Scan for the cell matching the given text and deliver its [x, y] coordinate at center. 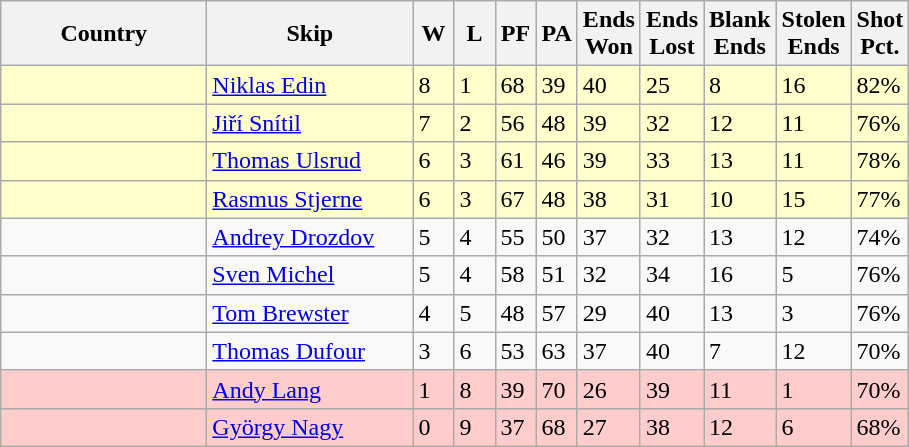
25 [672, 85]
55 [516, 237]
33 [672, 161]
Ends Lost [672, 34]
34 [672, 275]
Niklas Edin [310, 85]
78% [880, 161]
9 [474, 427]
Ends Won [608, 34]
Andy Lang [310, 389]
77% [880, 199]
61 [516, 161]
L [474, 34]
PF [516, 34]
Skip [310, 34]
Rasmus Stjerne [310, 199]
26 [608, 389]
74% [880, 237]
Tom Brewster [310, 313]
51 [556, 275]
56 [516, 123]
Thomas Dufour [310, 351]
György Nagy [310, 427]
58 [516, 275]
Jiří Snítil [310, 123]
46 [556, 161]
68% [880, 427]
PA [556, 34]
27 [608, 427]
0 [434, 427]
53 [516, 351]
82% [880, 85]
31 [672, 199]
Stolen Ends [814, 34]
Country [104, 34]
63 [556, 351]
Sven Michel [310, 275]
W [434, 34]
Andrey Drozdov [310, 237]
Blank Ends [740, 34]
57 [556, 313]
70 [556, 389]
50 [556, 237]
29 [608, 313]
Thomas Ulsrud [310, 161]
Shot Pct. [880, 34]
2 [474, 123]
15 [814, 199]
10 [740, 199]
67 [516, 199]
